Capture the cell that displays the provided text and extract its (x, y) central coordinate. 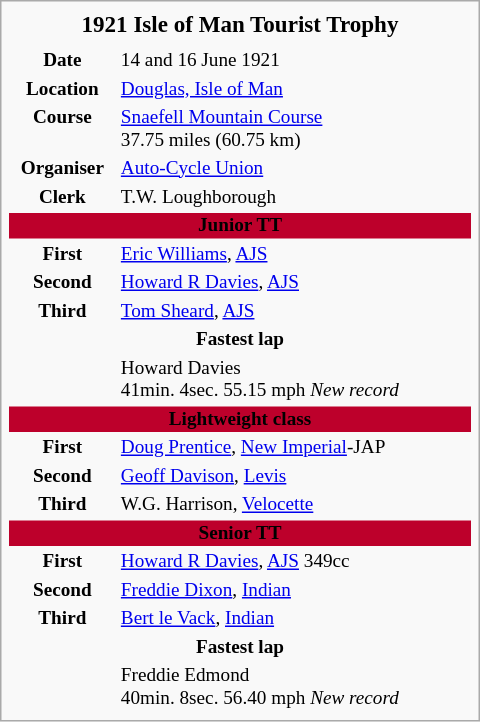
Clerk (62, 197)
Howard R Davies, AJS (295, 282)
Course (62, 128)
Douglas, Isle of Man (295, 89)
Eric Williams, AJS (295, 254)
Organiser (62, 168)
Freddie Dixon, Indian (295, 590)
Freddie Edmond 40min. 8sec. 56.40 mph New record (295, 686)
Junior TT (240, 225)
Bert le Vack, Indian (295, 618)
Snaefell Mountain Course 37.75 miles (60.75 km) (295, 128)
Lightweight class (240, 419)
Tom Sheard, AJS (295, 311)
Howard R Davies, AJS 349cc (295, 561)
Howard Davies 41min. 4sec. 55.15 mph New record (295, 379)
W.G. Harrison, Velocette (295, 504)
Auto-Cycle Union (295, 168)
1921 Isle of Man Tourist Trophy (240, 23)
T.W. Loughborough (295, 197)
Date (62, 60)
Doug Prentice, New Imperial-JAP (295, 447)
14 and 16 June 1921 (295, 60)
Geoff Davison, Levis (295, 476)
Senior TT (240, 533)
Location (62, 89)
